Output the (x, y) coordinate of the center of the cell containing the given text.  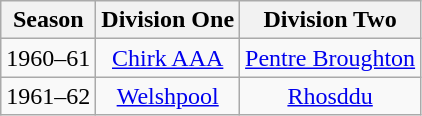
Rhosddu (330, 96)
Chirk AAA (168, 58)
Division One (168, 20)
1961–62 (48, 96)
Welshpool (168, 96)
Season (48, 20)
Pentre Broughton (330, 58)
Division Two (330, 20)
1960–61 (48, 58)
